For the text-containing cell, return its midpoint in (X, Y) coordinate format. 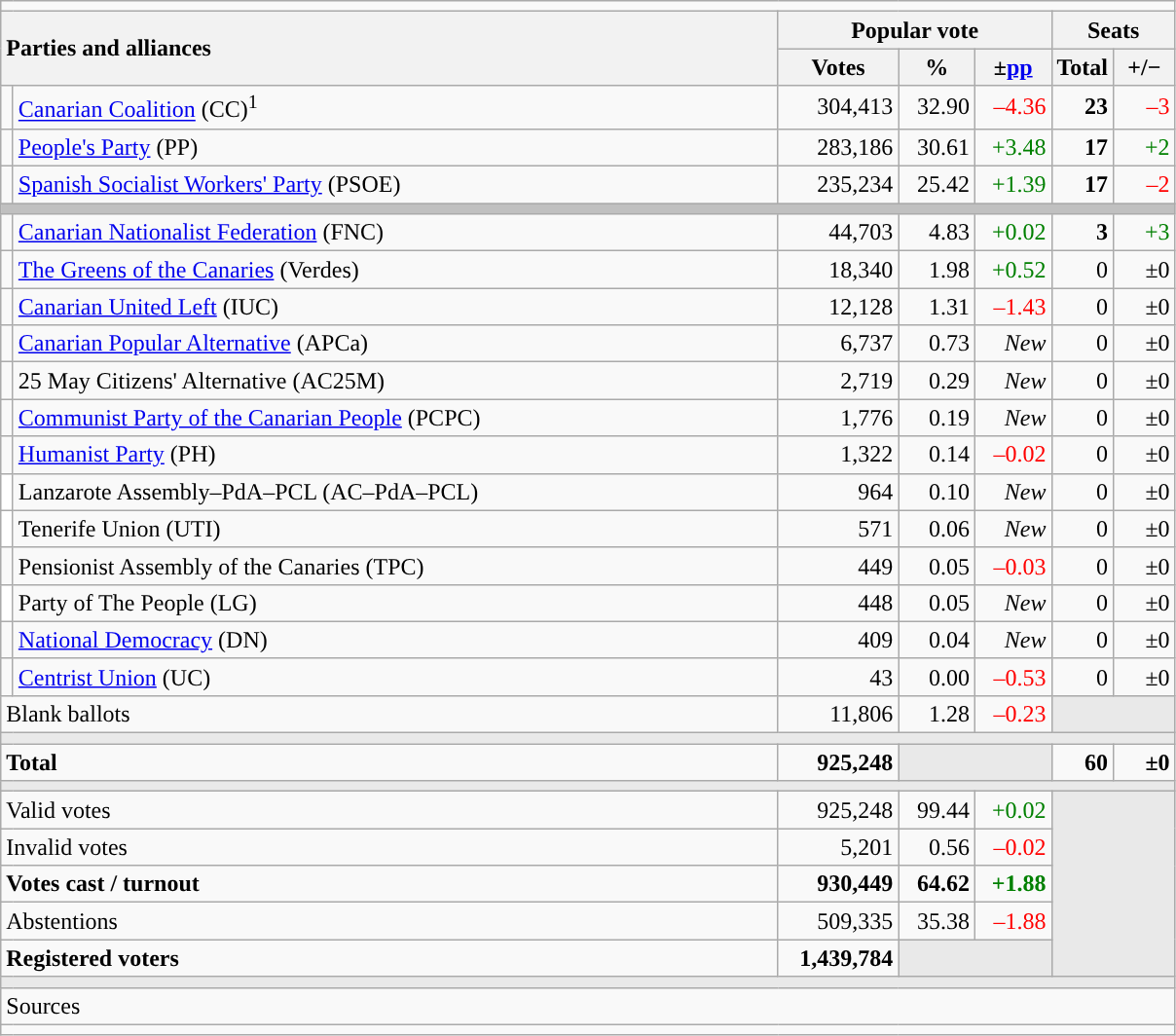
+1.39 (1012, 185)
11,806 (838, 714)
0.10 (937, 492)
Parties and alliances (389, 49)
Spanish Socialist Workers' Party (PSOE) (395, 185)
People's Party (PP) (395, 147)
+3 (1145, 233)
0.00 (937, 677)
Tenerife Union (UTI) (395, 529)
1.31 (937, 307)
1,439,784 (838, 958)
99.44 (937, 810)
43 (838, 677)
Registered voters (389, 958)
±pp (1012, 67)
Popular vote (915, 30)
35.38 (937, 921)
Votes cast / turnout (389, 884)
–1.43 (1012, 307)
448 (838, 603)
Pensionist Assembly of the Canaries (TPC) (395, 566)
449 (838, 566)
Valid votes (389, 810)
64.62 (937, 884)
+3.48 (1012, 147)
6,737 (838, 344)
+/− (1145, 67)
4.83 (937, 233)
964 (838, 492)
Abstentions (389, 921)
32.90 (937, 107)
% (937, 67)
–0.03 (1012, 566)
2,719 (838, 381)
0.29 (937, 381)
3 (1083, 233)
Invalid votes (389, 847)
Party of The People (LG) (395, 603)
Centrist Union (UC) (395, 677)
Canarian Nationalist Federation (FNC) (395, 233)
1.98 (937, 270)
304,413 (838, 107)
+2 (1145, 147)
–0.23 (1012, 714)
0.73 (937, 344)
Canarian Popular Alternative (APCa) (395, 344)
–3 (1145, 107)
1,776 (838, 418)
571 (838, 529)
The Greens of the Canaries (Verdes) (395, 270)
Humanist Party (PH) (395, 455)
Canarian United Left (IUC) (395, 307)
0.06 (937, 529)
60 (1083, 762)
25 May Citizens' Alternative (AC25M) (395, 381)
12,128 (838, 307)
235,234 (838, 185)
930,449 (838, 884)
+0.52 (1012, 270)
0.04 (937, 640)
–2 (1145, 185)
Lanzarote Assembly–PdA–PCL (AC–PdA–PCL) (395, 492)
23 (1083, 107)
509,335 (838, 921)
–1.88 (1012, 921)
409 (838, 640)
44,703 (838, 233)
0.19 (937, 418)
Votes (838, 67)
5,201 (838, 847)
283,186 (838, 147)
1,322 (838, 455)
Seats (1114, 30)
0.56 (937, 847)
–4.36 (1012, 107)
Sources (588, 1006)
National Democracy (DN) (395, 640)
30.61 (937, 147)
1.28 (937, 714)
0.14 (937, 455)
–0.53 (1012, 677)
25.42 (937, 185)
+1.88 (1012, 884)
Canarian Coalition (CC)1 (395, 107)
Blank ballots (389, 714)
Communist Party of the Canarian People (PCPC) (395, 418)
18,340 (838, 270)
